Output the (X, Y) coordinate of the center of the cell containing the given text.  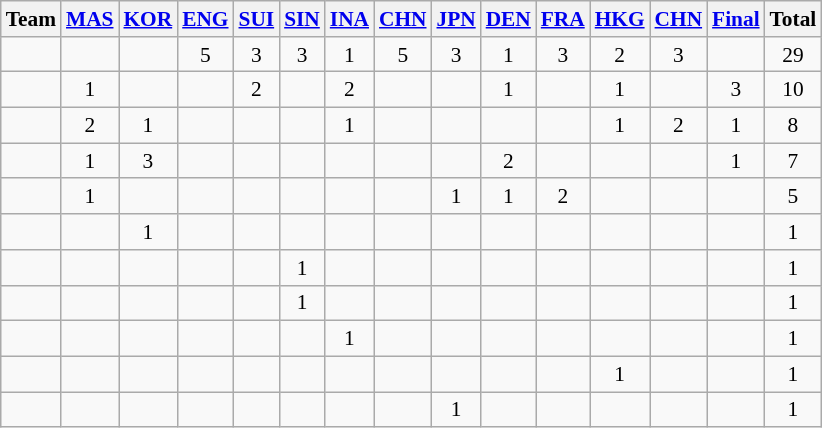
MAS (90, 19)
Team (31, 19)
KOR (148, 19)
FRA (563, 19)
Total (794, 19)
ENG (205, 19)
7 (794, 161)
DEN (508, 19)
29 (794, 55)
10 (794, 90)
Final (736, 19)
8 (794, 126)
INA (350, 19)
SUI (257, 19)
SIN (302, 19)
JPN (456, 19)
HKG (620, 19)
